Return (X, Y) of the center of cell containing provided text 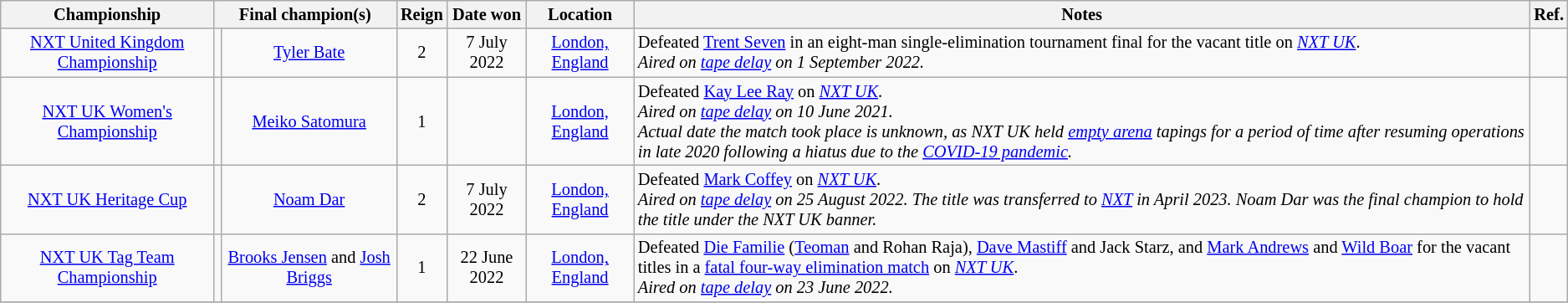
NXT UK Tag Team Championship (107, 268)
Reign (421, 14)
NXT UK Heritage Cup (107, 199)
Date won (487, 14)
22 June 2022 (487, 268)
Championship (107, 14)
NXT UK Women's Championship (107, 121)
Brooks Jensen and Josh Briggs (309, 268)
Ref. (1549, 14)
Location (580, 14)
Tyler Bate (309, 53)
Final champion(s) (306, 14)
Defeated Trent Seven in an eight-man single-elimination tournament final for the vacant title on NXT UK.Aired on tape delay on 1 September 2022. (1082, 53)
Notes (1082, 14)
NXT United Kingdom Championship (107, 53)
Meiko Satomura (309, 121)
Noam Dar (309, 199)
